Return the [X, Y] coordinate for the center point of the cell that contains the specified text.  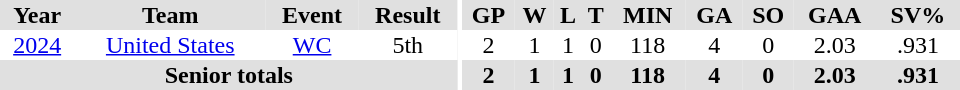
GAA [835, 15]
L [568, 15]
T [596, 15]
United States [170, 45]
MIN [648, 15]
W [534, 15]
Event [312, 15]
WC [312, 45]
GA [714, 15]
SV% [918, 15]
5th [408, 45]
GP [488, 15]
SO [768, 15]
2024 [37, 45]
Team [170, 15]
Result [408, 15]
Year [37, 15]
Senior totals [229, 75]
